Pinpoint the cell where the given text exists, returning its [x, y] midpoint coordinate. 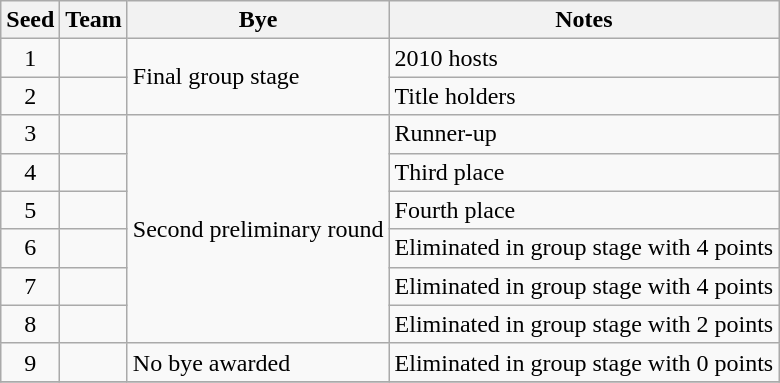
2 [30, 96]
4 [30, 172]
7 [30, 286]
Runner-up [584, 134]
Final group stage [258, 77]
6 [30, 248]
9 [30, 362]
2010 hosts [584, 58]
1 [30, 58]
5 [30, 210]
Team [94, 20]
No bye awarded [258, 362]
Second preliminary round [258, 229]
Eliminated in group stage with 0 points [584, 362]
3 [30, 134]
Eliminated in group stage with 2 points [584, 324]
Title holders [584, 96]
Fourth place [584, 210]
Bye [258, 20]
Seed [30, 20]
Notes [584, 20]
8 [30, 324]
Third place [584, 172]
